Scan for the cell matching the given text and deliver its [x, y] coordinate at center. 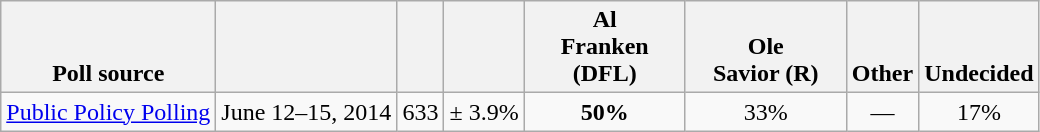
OleSavior (R) [766, 47]
Public Policy Polling [108, 112]
Undecided [979, 47]
June 12–15, 2014 [306, 112]
± 3.9% [484, 112]
Other [882, 47]
Poll source [108, 47]
50% [604, 112]
33% [766, 112]
AlFranken (DFL) [604, 47]
— [882, 112]
633 [420, 112]
17% [979, 112]
